Scan for the cell matching the given text and deliver its [x, y] coordinate at center. 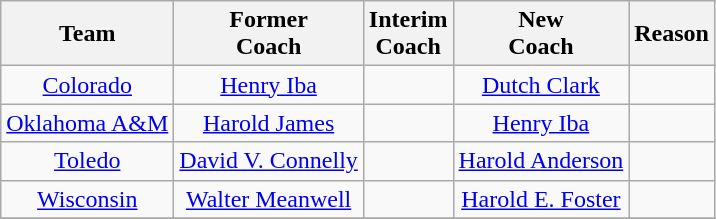
Toledo [88, 161]
Harold James [269, 123]
Colorado [88, 85]
David V. Connelly [269, 161]
Reason [672, 34]
NewCoach [541, 34]
Team [88, 34]
FormerCoach [269, 34]
Wisconsin [88, 199]
Dutch Clark [541, 85]
Oklahoma A&M [88, 123]
Walter Meanwell [269, 199]
Harold E. Foster [541, 199]
Harold Anderson [541, 161]
InterimCoach [408, 34]
